Detect which cell encompasses the target text, then output its [X, Y] center coordinate. 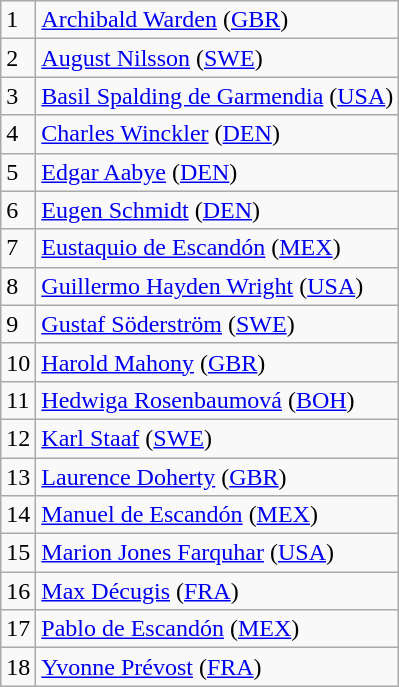
Yvonne Prévost (FRA) [218, 667]
2 [18, 58]
Marion Jones Farquhar (USA) [218, 553]
Eustaquio de Escandón (MEX) [218, 248]
8 [18, 286]
11 [18, 400]
9 [18, 324]
14 [18, 515]
Eugen Schmidt (DEN) [218, 210]
3 [18, 96]
1 [18, 20]
10 [18, 362]
Max Décugis (FRA) [218, 591]
Laurence Doherty (GBR) [218, 477]
12 [18, 438]
Karl Staaf (SWE) [218, 438]
13 [18, 477]
18 [18, 667]
Hedwiga Rosenbaumová (BOH) [218, 400]
Manuel de Escandón (MEX) [218, 515]
Harold Mahony (GBR) [218, 362]
16 [18, 591]
15 [18, 553]
Archibald Warden (GBR) [218, 20]
5 [18, 172]
Charles Winckler (DEN) [218, 134]
6 [18, 210]
August Nilsson (SWE) [218, 58]
7 [18, 248]
17 [18, 629]
4 [18, 134]
Guillermo Hayden Wright (USA) [218, 286]
Edgar Aabye (DEN) [218, 172]
Gustaf Söderström (SWE) [218, 324]
Pablo de Escandón (MEX) [218, 629]
Basil Spalding de Garmendia (USA) [218, 96]
